Return (x, y) of the center of cell containing provided text 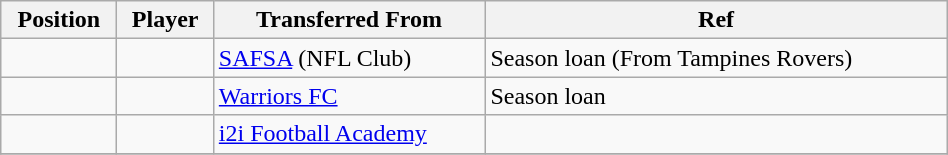
SAFSA (NFL Club) (349, 58)
i2i Football Academy (349, 134)
Position (59, 20)
Season loan (From Tampines Rovers) (716, 58)
Warriors FC (349, 96)
Season loan (716, 96)
Transferred From (349, 20)
Player (165, 20)
Ref (716, 20)
